Locate the cell with the specified text and output its [X, Y] center coordinate. 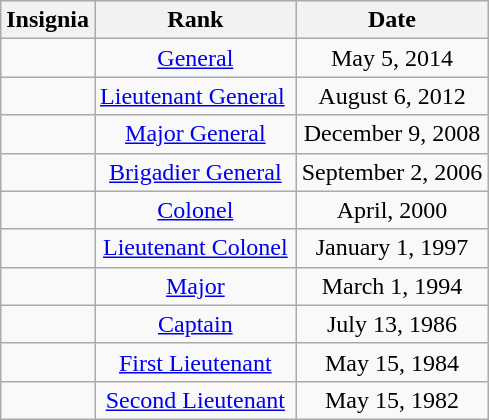
Captain [196, 324]
March 1, 1994 [392, 286]
Date [392, 20]
April, 2000 [392, 210]
Second Lieutenant [196, 400]
May 5, 2014 [392, 58]
Colonel [196, 210]
May 15, 1984 [392, 362]
December 9, 2008 [392, 134]
General [196, 58]
Rank [196, 20]
May 15, 1982 [392, 400]
Brigadier General [196, 172]
September 2, 2006 [392, 172]
Lieutenant General [196, 96]
July 13, 1986 [392, 324]
Major General [196, 134]
August 6, 2012 [392, 96]
January 1, 1997 [392, 248]
Major [196, 286]
First Lieutenant [196, 362]
Lieutenant Colonel [196, 248]
Insignia [48, 20]
